Detect which cell encompasses the target text, then output its [x, y] center coordinate. 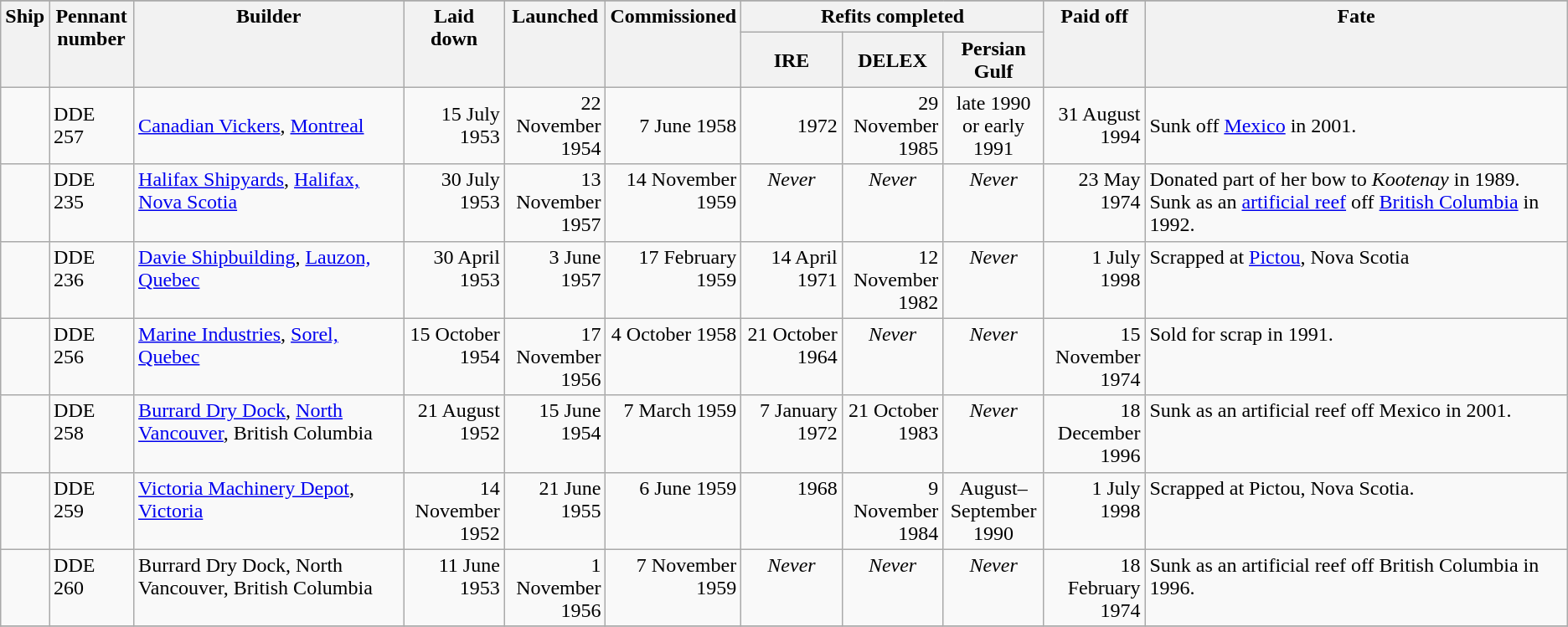
21 October 1964 [792, 357]
22 November 1954 [554, 126]
4 October 1958 [673, 357]
18 December 1996 [1094, 434]
Commissioned [673, 44]
12 November 1982 [893, 280]
DDE 236 [92, 280]
Sunk as an artificial reef off British Columbia in 1996. [1356, 588]
30 April 1953 [454, 280]
29 November 1985 [893, 126]
Ship [25, 44]
Halifax Shipyards, Halifax, Nova Scotia [269, 203]
7 June 1958 [673, 126]
1968 [792, 511]
1 November 1956 [554, 588]
Scrapped at Pictou, Nova Scotia [1356, 280]
August–September 1990 [993, 511]
late 1990 or early 1991 [993, 126]
21 October 1983 [893, 434]
Paid off [1094, 44]
Canadian Vickers, Montreal [269, 126]
15 July 1953 [454, 126]
Persian Gulf [993, 60]
7 November 1959 [673, 588]
Sunk as an artificial reef off Mexico in 2001. [1356, 434]
IRE [792, 60]
DDE 257 [92, 126]
14 November 1952 [454, 511]
Builder [269, 44]
Donated part of her bow to Kootenay in 1989. Sunk as an artificial reef off British Columbia in 1992. [1356, 203]
Refits completed [893, 17]
DELEX [893, 60]
Marine Industries, Sorel, Quebec [269, 357]
6 June 1959 [673, 511]
21 June 1955 [554, 511]
11 June 1953 [454, 588]
17 February 1959 [673, 280]
DDE 260 [92, 588]
7 March 1959 [673, 434]
1972 [792, 126]
Launched [554, 44]
15 November 1974 [1094, 357]
Pennant number [92, 44]
DDE 259 [92, 511]
DDE 235 [92, 203]
23 May 1974 [1094, 203]
Sunk off Mexico in 2001. [1356, 126]
3 June 1957 [554, 280]
14 April 1971 [792, 280]
Scrapped at Pictou, Nova Scotia. [1356, 511]
14 November 1959 [673, 203]
7 January 1972 [792, 434]
Davie Shipbuilding, Lauzon, Quebec [269, 280]
9 November 1984 [893, 511]
31 August 1994 [1094, 126]
30 July 1953 [454, 203]
Sold for scrap in 1991. [1356, 357]
DDE 256 [92, 357]
Laid down [454, 44]
21 August 1952 [454, 434]
18 February 1974 [1094, 588]
15 June 1954 [554, 434]
Victoria Machinery Depot, Victoria [269, 511]
Fate [1356, 44]
DDE 258 [92, 434]
17 November 1956 [554, 357]
15 October 1954 [454, 357]
13 November 1957 [554, 203]
